For the text-containing cell, return its midpoint in (x, y) coordinate format. 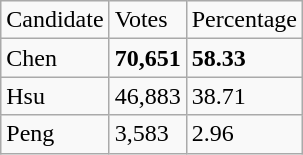
Percentage (244, 20)
Chen (55, 58)
Hsu (55, 96)
46,883 (148, 96)
38.71 (244, 96)
Votes (148, 20)
2.96 (244, 134)
Candidate (55, 20)
70,651 (148, 58)
58.33 (244, 58)
3,583 (148, 134)
Peng (55, 134)
